Detect which cell encompasses the target text, then output its [X, Y] center coordinate. 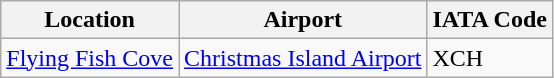
Christmas Island Airport [303, 58]
Airport [303, 20]
IATA Code [490, 20]
Flying Fish Cove [90, 58]
Location [90, 20]
XCH [490, 58]
